Return (X, Y) of the center of cell containing provided text 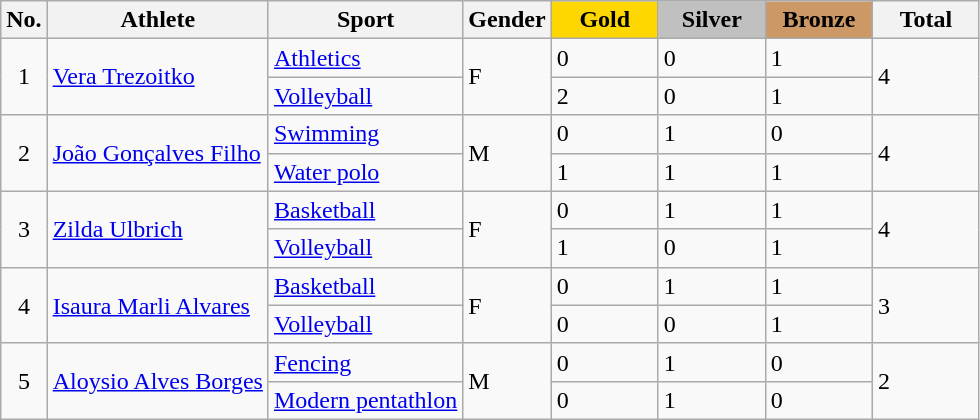
Athletics (365, 58)
João Gonçalves Filho (158, 153)
Bronze (818, 20)
Modern pentathlon (365, 400)
Silver (712, 20)
Gender (507, 20)
Isaura Marli Alvares (158, 305)
Zilda Ulbrich (158, 229)
Water polo (365, 172)
Aloysio Alves Borges (158, 381)
Fencing (365, 362)
5 (24, 381)
Sport (365, 20)
Athlete (158, 20)
Swimming (365, 134)
Total (926, 20)
Gold (604, 20)
Vera Trezoitko (158, 77)
No. (24, 20)
